Find where the given text appears and provide that cell's center as (X, Y) coordinate. 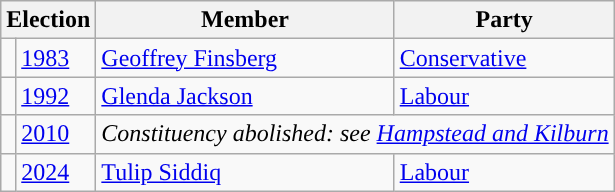
Election (48, 20)
1992 (56, 96)
Member (245, 20)
Constituency abolished: see Hampstead and Kilburn (355, 134)
Tulip Siddiq (245, 172)
1983 (56, 58)
Glenda Jackson (245, 96)
Party (504, 20)
2024 (56, 172)
2010 (56, 134)
Conservative (504, 58)
Geoffrey Finsberg (245, 58)
